Provide the [X, Y] coordinate of the cell's center where the given text is located.  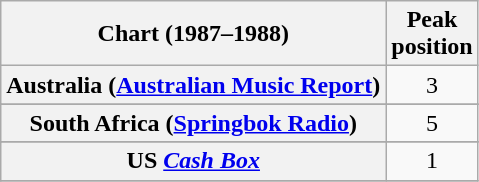
3 [432, 85]
1 [432, 161]
US Cash Box [194, 161]
Peakposition [432, 34]
5 [432, 123]
Chart (1987–1988) [194, 34]
South Africa (Springbok Radio) [194, 123]
Australia (Australian Music Report) [194, 85]
